Provide the [X, Y] coordinate of the cell's center where the given text is located.  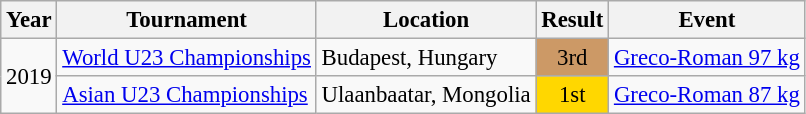
Result [572, 20]
Greco-Roman 87 kg [708, 95]
Tournament [186, 20]
Budapest, Hungary [426, 58]
Location [426, 20]
Year [29, 20]
2019 [29, 76]
Event [708, 20]
Asian U23 Championships [186, 95]
Ulaanbaatar, Mongolia [426, 95]
Greco-Roman 97 kg [708, 58]
World U23 Championships [186, 58]
1st [572, 95]
3rd [572, 58]
